Provide the [x, y] coordinate of the cell's center where the given text is located.  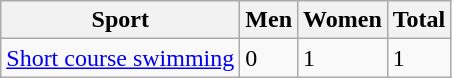
Sport [120, 20]
0 [269, 58]
Women [343, 20]
Total [419, 20]
Short course swimming [120, 58]
Men [269, 20]
